From the cell containing the given text, extract its center point as [X, Y] coordinate. 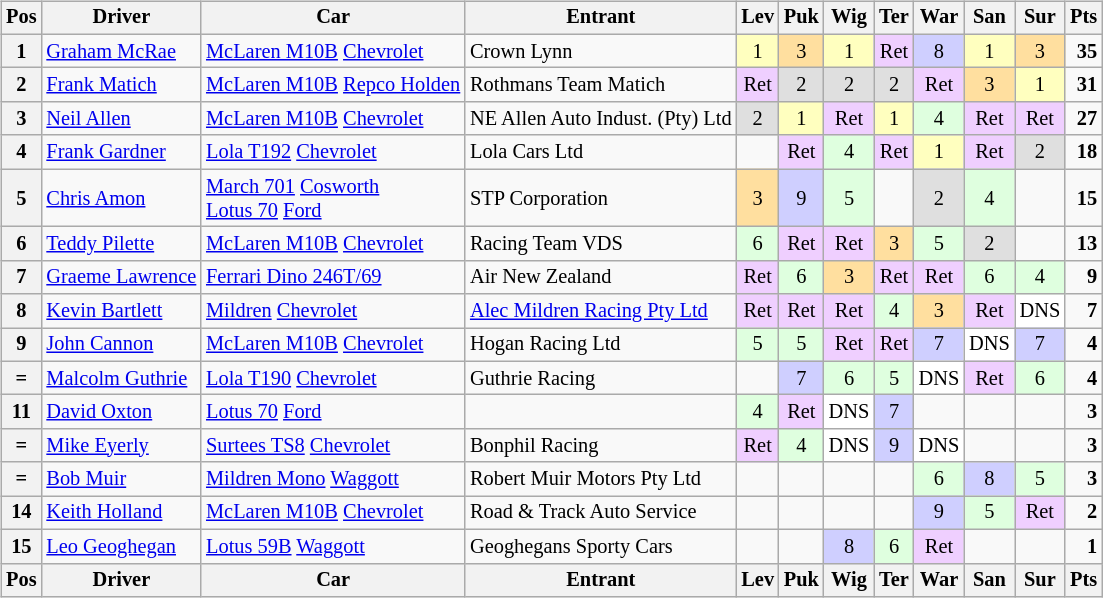
Mike Eyerly [121, 446]
March 701 Cosworth Lotus 70 Ford [333, 198]
Bonphil Racing [600, 446]
Lotus 59B Waggott [333, 546]
Rothmans Team Matich [600, 85]
Geoghegans Sporty Cars [600, 546]
18 [1084, 152]
Keith Holland [121, 513]
Kevin Bartlett [121, 311]
Mildren Chevrolet [333, 311]
Teddy Pilette [121, 244]
Ferrari Dino 246T/69 [333, 277]
Lola T192 Chevrolet [333, 152]
Chris Amon [121, 198]
Lola Cars Ltd [600, 152]
Crown Lynn [600, 51]
Frank Matich [121, 85]
David Oxton [121, 412]
Mildren Mono Waggott [333, 479]
Graeme Lawrence [121, 277]
13 [1084, 244]
Malcolm Guthrie [121, 378]
Surtees TS8 Chevrolet [333, 446]
Racing Team VDS [600, 244]
Frank Gardner [121, 152]
11 [21, 412]
14 [21, 513]
Leo Geoghegan [121, 546]
Graham McRae [121, 51]
Lola T190 Chevrolet [333, 378]
Bob Muir [121, 479]
Lotus 70 Ford [333, 412]
STP Corporation [600, 198]
McLaren M10B Repco Holden [333, 85]
31 [1084, 85]
Alec Mildren Racing Pty Ltd [600, 311]
Hogan Racing Ltd [600, 345]
27 [1084, 119]
Air New Zealand [600, 277]
NE Allen Auto Indust. (Pty) Ltd [600, 119]
Neil Allen [121, 119]
35 [1084, 51]
Robert Muir Motors Pty Ltd [600, 479]
Road & Track Auto Service [600, 513]
Guthrie Racing [600, 378]
John Cannon [121, 345]
